Scan for the cell matching the given text and deliver its (x, y) coordinate at center. 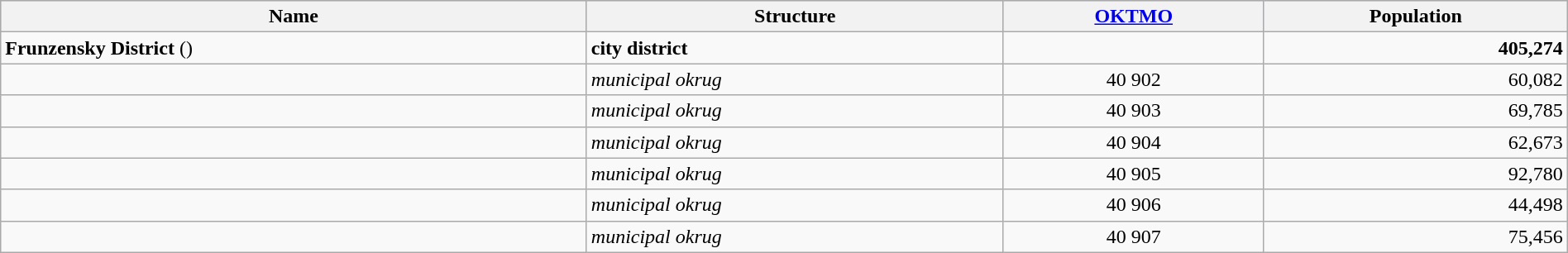
75,456 (1416, 236)
62,673 (1416, 142)
city district (795, 48)
40 906 (1133, 205)
Name (294, 17)
60,082 (1416, 79)
40 904 (1133, 142)
40 903 (1133, 111)
44,498 (1416, 205)
Structure (795, 17)
92,780 (1416, 174)
40 907 (1133, 236)
Population (1416, 17)
OKTMO (1133, 17)
40 905 (1133, 174)
405,274 (1416, 48)
69,785 (1416, 111)
40 902 (1133, 79)
Frunzensky District () (294, 48)
